Return [X, Y] of the center of cell containing provided text 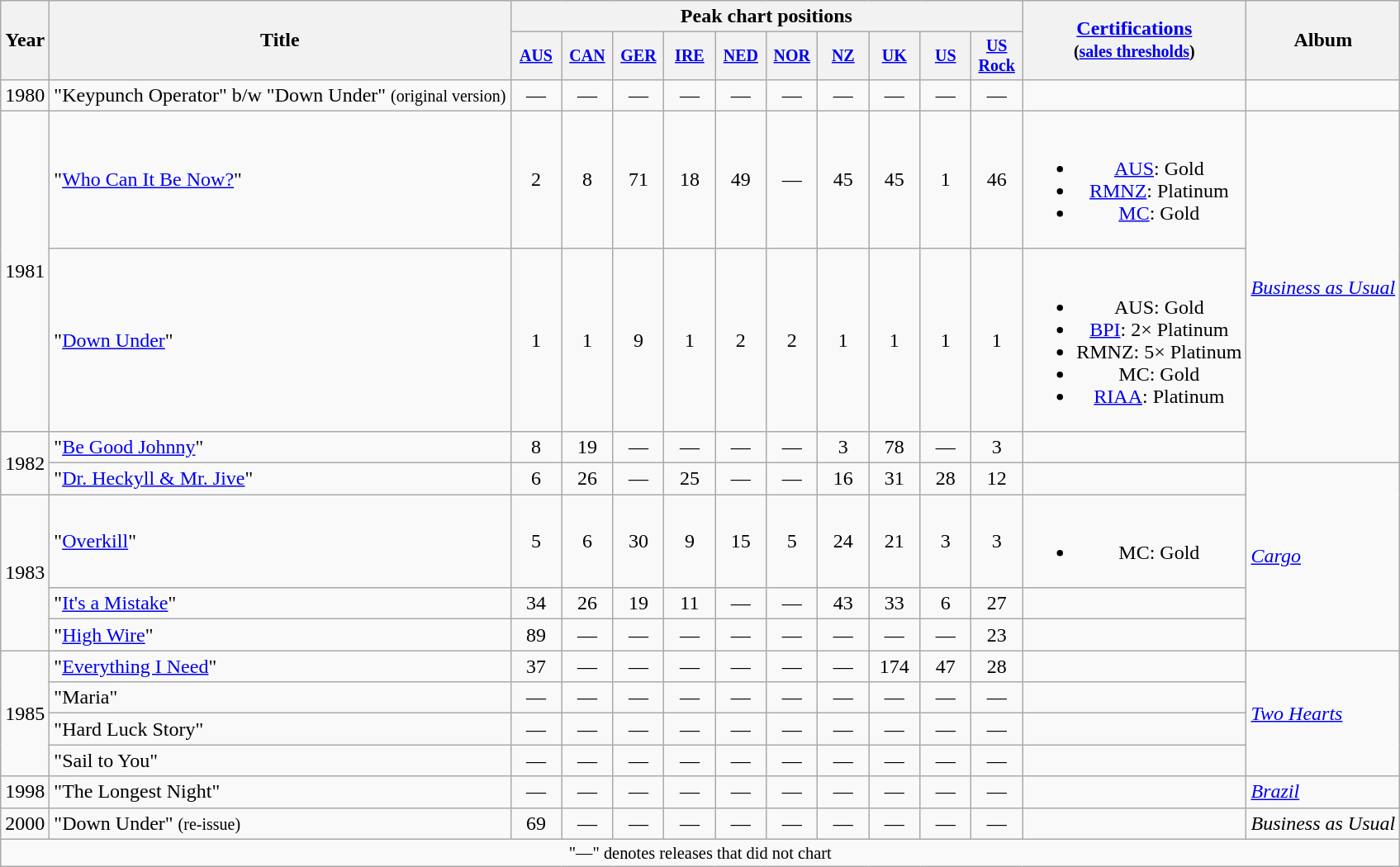
27 [997, 604]
33 [895, 604]
1981 [25, 271]
69 [536, 823]
AUS: GoldBPI: 2× PlatinumRMNZ: 5× PlatinumMC: GoldRIAA: Platinum [1135, 340]
"Overkill" [280, 542]
46 [997, 180]
"Down Under" (re-issue) [280, 823]
1983 [25, 573]
GER [638, 56]
AUS: GoldRMNZ: PlatinumMC: Gold [1135, 180]
2000 [25, 823]
MC: Gold [1135, 542]
18 [690, 180]
Peak chart positions [766, 17]
30 [638, 542]
Certifications(sales thresholds) [1135, 40]
23 [997, 635]
Title [280, 40]
Cargo [1323, 557]
"Dr. Heckyll & Mr. Jive" [280, 479]
"It's a Mistake" [280, 604]
NZ [843, 56]
1985 [25, 713]
"—" denotes releases that did not chart [700, 853]
11 [690, 604]
34 [536, 604]
Two Hearts [1323, 713]
25 [690, 479]
"Everything I Need" [280, 666]
31 [895, 479]
78 [895, 447]
Brazil [1323, 792]
12 [997, 479]
"High Wire" [280, 635]
AUS [536, 56]
49 [741, 180]
174 [895, 666]
16 [843, 479]
"Keypunch Operator" b/w "Down Under" (original version) [280, 95]
NED [741, 56]
"The Longest Night" [280, 792]
USRock [997, 56]
37 [536, 666]
CAN [587, 56]
Year [25, 40]
1998 [25, 792]
24 [843, 542]
"Hard Luck Story" [280, 729]
47 [946, 666]
"Maria" [280, 698]
"Down Under" [280, 340]
Album [1323, 40]
71 [638, 180]
"Who Can It Be Now?" [280, 180]
US [946, 56]
NOR [792, 56]
43 [843, 604]
1982 [25, 462]
21 [895, 542]
15 [741, 542]
IRE [690, 56]
1980 [25, 95]
89 [536, 635]
"Be Good Johnny" [280, 447]
"Sail to You" [280, 760]
UK [895, 56]
